Search for the cell housing the specified text and yield its (x, y) center coordinate. 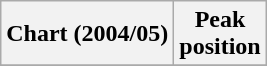
Peakposition (220, 34)
Chart (2004/05) (88, 34)
